Capture the cell that displays the provided text and extract its [x, y] central coordinate. 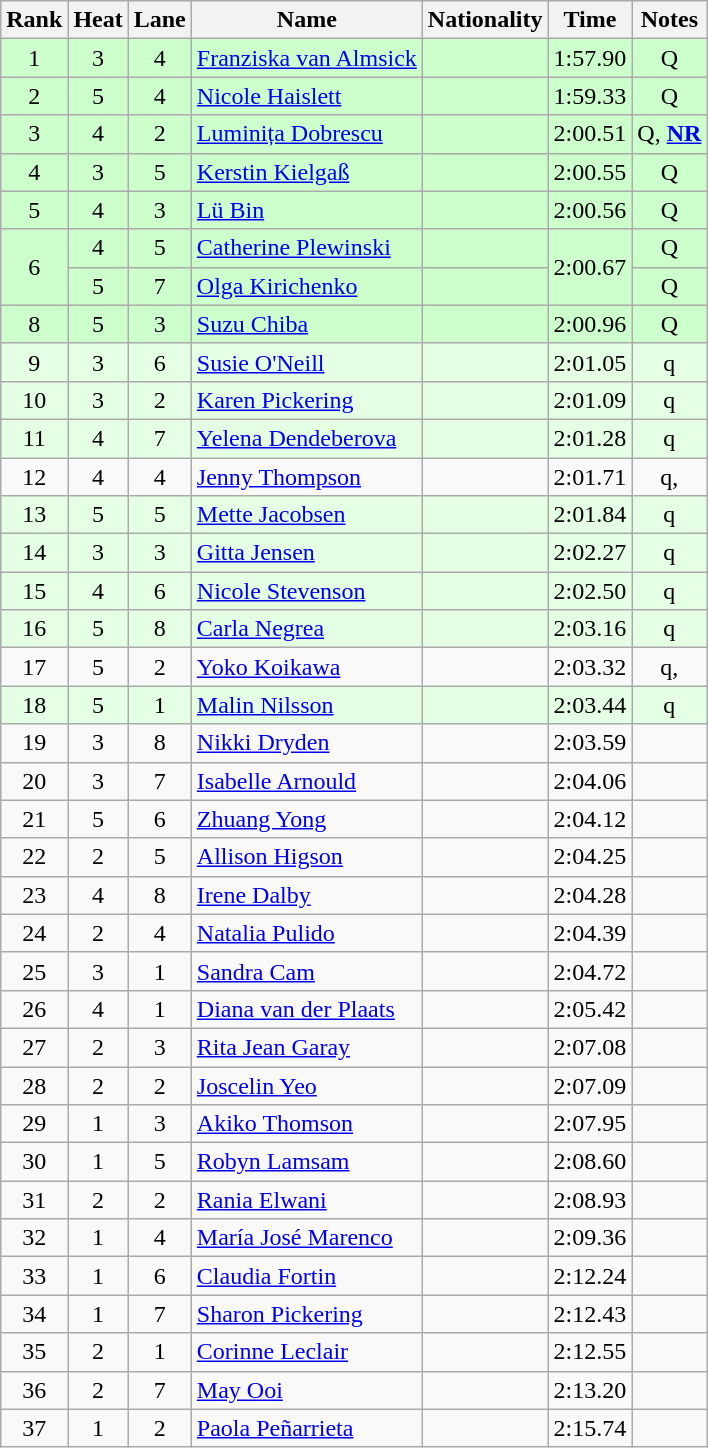
24 [34, 933]
32 [34, 1238]
2:00.55 [590, 172]
Suzu Chiba [306, 324]
2:00.67 [590, 267]
31 [34, 1200]
2:00.56 [590, 210]
Sharon Pickering [306, 1314]
Joscelin Yeo [306, 1085]
2:08.60 [590, 1162]
2:08.93 [590, 1200]
2:04.39 [590, 933]
Isabelle Arnould [306, 781]
20 [34, 781]
Mette Jacobsen [306, 515]
Yelena Dendeberova [306, 438]
Sandra Cam [306, 971]
Paola Peñarrieta [306, 1428]
Malin Nilsson [306, 705]
Nicole Stevenson [306, 591]
Akiko Thomson [306, 1124]
Q, NR [670, 134]
2:12.55 [590, 1352]
Gitta Jensen [306, 553]
26 [34, 1009]
Lü Bin [306, 210]
2:04.06 [590, 781]
25 [34, 971]
Irene Dalby [306, 895]
2:04.25 [590, 857]
Heat [98, 20]
2:05.42 [590, 1009]
1:57.90 [590, 58]
Luminița Dobrescu [306, 134]
Corinne Leclair [306, 1352]
34 [34, 1314]
21 [34, 819]
Nationality [485, 20]
19 [34, 743]
2:12.24 [590, 1276]
2:04.12 [590, 819]
2:01.71 [590, 477]
2:01.84 [590, 515]
22 [34, 857]
Susie O'Neill [306, 362]
Diana van der Plaats [306, 1009]
2:13.20 [590, 1390]
27 [34, 1047]
2:07.09 [590, 1085]
18 [34, 705]
Claudia Fortin [306, 1276]
2:03.32 [590, 667]
15 [34, 591]
Jenny Thompson [306, 477]
2:04.72 [590, 971]
2:03.16 [590, 629]
Natalia Pulido [306, 933]
29 [34, 1124]
11 [34, 438]
2:00.96 [590, 324]
Time [590, 20]
1:59.33 [590, 96]
2:02.27 [590, 553]
Franziska van Almsick [306, 58]
Nikki Dryden [306, 743]
Rank [34, 20]
2:01.09 [590, 400]
9 [34, 362]
13 [34, 515]
35 [34, 1352]
2:02.50 [590, 591]
12 [34, 477]
Kerstin Kielgaß [306, 172]
Rita Jean Garay [306, 1047]
May Ooi [306, 1390]
Name [306, 20]
Rania Elwani [306, 1200]
10 [34, 400]
37 [34, 1428]
23 [34, 895]
Carla Negrea [306, 629]
2:12.43 [590, 1314]
2:04.28 [590, 895]
2:03.44 [590, 705]
28 [34, 1085]
Allison Higson [306, 857]
16 [34, 629]
Zhuang Yong [306, 819]
Yoko Koikawa [306, 667]
2:07.08 [590, 1047]
Notes [670, 20]
Nicole Haislett [306, 96]
María José Marenco [306, 1238]
Lane [160, 20]
Karen Pickering [306, 400]
33 [34, 1276]
2:00.51 [590, 134]
Robyn Lamsam [306, 1162]
2:15.74 [590, 1428]
2:03.59 [590, 743]
17 [34, 667]
2:01.28 [590, 438]
2:07.95 [590, 1124]
30 [34, 1162]
14 [34, 553]
2:09.36 [590, 1238]
36 [34, 1390]
2:01.05 [590, 362]
Olga Kirichenko [306, 286]
Catherine Plewinski [306, 248]
